Determine the [x, y] coordinate at the center of the cell enclosing the given text.  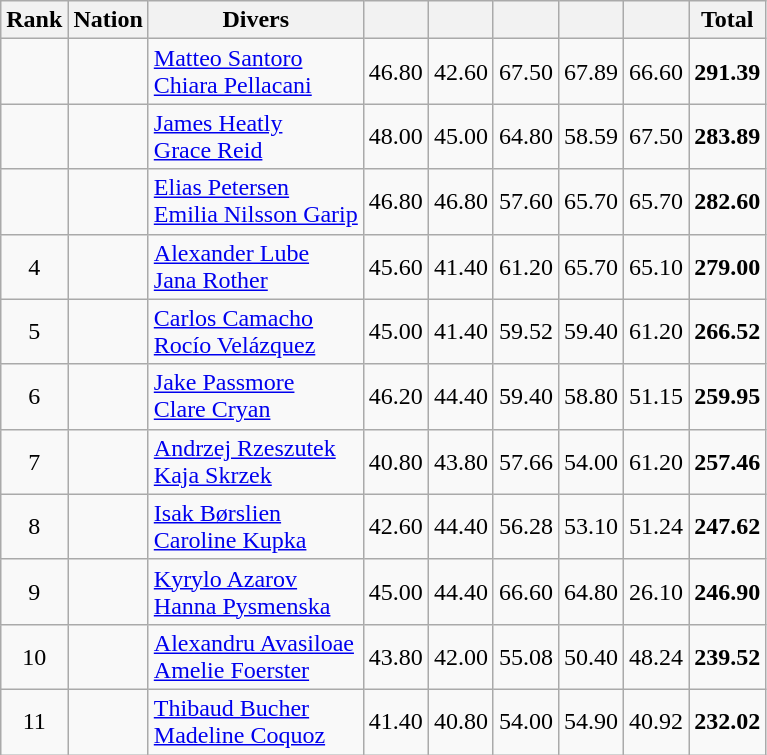
53.10 [590, 526]
239.52 [728, 656]
Elias PetersenEmilia Nilsson Garip [256, 202]
65.10 [656, 266]
291.39 [728, 72]
67.89 [590, 72]
Nation [108, 20]
50.40 [590, 656]
54.90 [590, 722]
Kyrylo AzarovHanna Pysmenska [256, 592]
9 [34, 592]
46.20 [396, 396]
58.59 [590, 136]
57.60 [526, 202]
55.08 [526, 656]
Total [728, 20]
Matteo SantoroChiara Pellacani [256, 72]
282.60 [728, 202]
11 [34, 722]
42.00 [460, 656]
279.00 [728, 266]
Isak BørslienCaroline Kupka [256, 526]
Alexandru AvasiloaeAmelie Foerster [256, 656]
259.95 [728, 396]
7 [34, 462]
257.46 [728, 462]
6 [34, 396]
283.89 [728, 136]
James HeatlyGrace Reid [256, 136]
10 [34, 656]
59.52 [526, 332]
Carlos CamachoRocío Velázquez [256, 332]
5 [34, 332]
26.10 [656, 592]
45.60 [396, 266]
Jake PassmoreClare Cryan [256, 396]
8 [34, 526]
Rank [34, 20]
Andrzej RzeszutekKaja Skrzek [256, 462]
247.62 [728, 526]
48.24 [656, 656]
266.52 [728, 332]
232.02 [728, 722]
58.80 [590, 396]
51.24 [656, 526]
51.15 [656, 396]
57.66 [526, 462]
4 [34, 266]
Thibaud BucherMadeline Coquoz [256, 722]
Alexander LubeJana Rother [256, 266]
56.28 [526, 526]
Divers [256, 20]
246.90 [728, 592]
40.92 [656, 722]
48.00 [396, 136]
